Capture the cell that displays the provided text and extract its [X, Y] central coordinate. 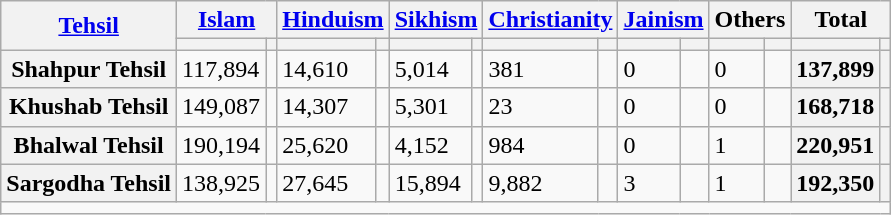
117,894 [222, 69]
Sargodha Tehsil [89, 183]
Islam [227, 20]
5,014 [430, 69]
984 [540, 145]
381 [540, 69]
9,882 [540, 183]
27,645 [326, 183]
15,894 [430, 183]
14,307 [326, 107]
Sikhism [436, 20]
149,087 [222, 107]
23 [540, 107]
5,301 [430, 107]
220,951 [836, 145]
Bhalwal Tehsil [89, 145]
14,610 [326, 69]
4,152 [430, 145]
Total [841, 20]
Christianity [550, 20]
137,899 [836, 69]
Tehsil [89, 26]
3 [649, 183]
Shahpur Tehsil [89, 69]
Hinduism [333, 20]
Jainism [664, 20]
Others [750, 20]
190,194 [222, 145]
Khushab Tehsil [89, 107]
25,620 [326, 145]
138,925 [222, 183]
168,718 [836, 107]
192,350 [836, 183]
